For the text-containing cell, return its midpoint in (x, y) coordinate format. 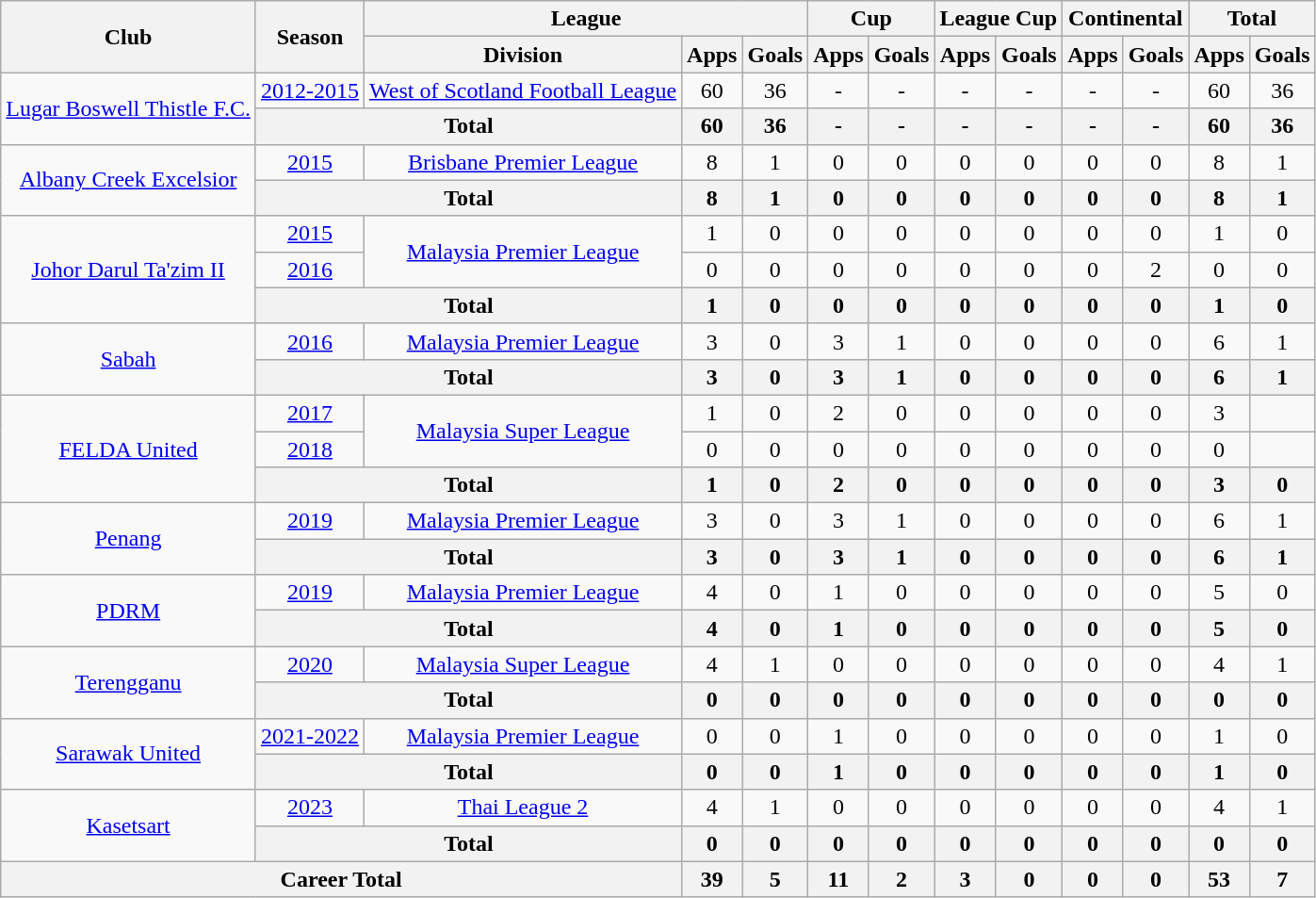
2020 (309, 664)
Sabah (128, 359)
2021-2022 (309, 736)
7 (1282, 879)
Kasetsart (128, 825)
Cup (871, 19)
11 (838, 879)
PDRM (128, 611)
Johor Darul Ta'zim II (128, 269)
League Cup (999, 19)
Thai League 2 (524, 808)
Division (524, 55)
West of Scotland Football League (524, 90)
39 (712, 879)
Continental (1126, 19)
2018 (309, 449)
Lugar Boswell Thistle F.C. (128, 108)
Career Total (341, 879)
League (586, 19)
2023 (309, 808)
Sarawak United (128, 754)
FELDA United (128, 449)
Albany Creek Excelsior (128, 180)
Club (128, 37)
2017 (309, 413)
Season (309, 37)
53 (1219, 879)
Penang (128, 539)
Brisbane Premier League (524, 162)
2012-2015 (309, 90)
Terengganu (128, 682)
